Scan for the cell matching the given text and deliver its [X, Y] coordinate at center. 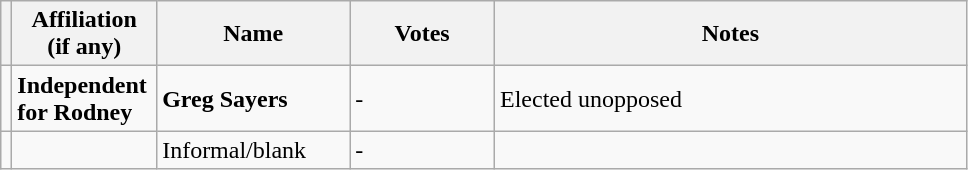
Name [254, 34]
Votes [422, 34]
Independent for Rodney [84, 98]
Notes [730, 34]
Affiliation (if any) [84, 34]
Greg Sayers [254, 98]
Elected unopposed [730, 98]
Informal/blank [254, 150]
